Pinpoint the cell where the given text exists, returning its [x, y] midpoint coordinate. 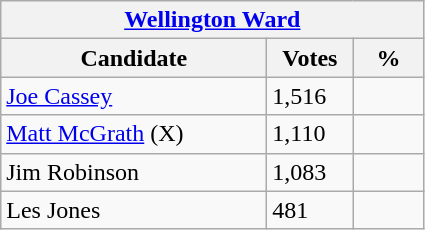
Jim Robinson [134, 172]
Matt McGrath (X) [134, 134]
Wellington Ward [212, 20]
481 [310, 210]
1,516 [310, 96]
1,110 [310, 134]
Candidate [134, 58]
Joe Cassey [134, 96]
% [388, 58]
Les Jones [134, 210]
Votes [310, 58]
1,083 [310, 172]
